Search for the cell housing the specified text and yield its [x, y] center coordinate. 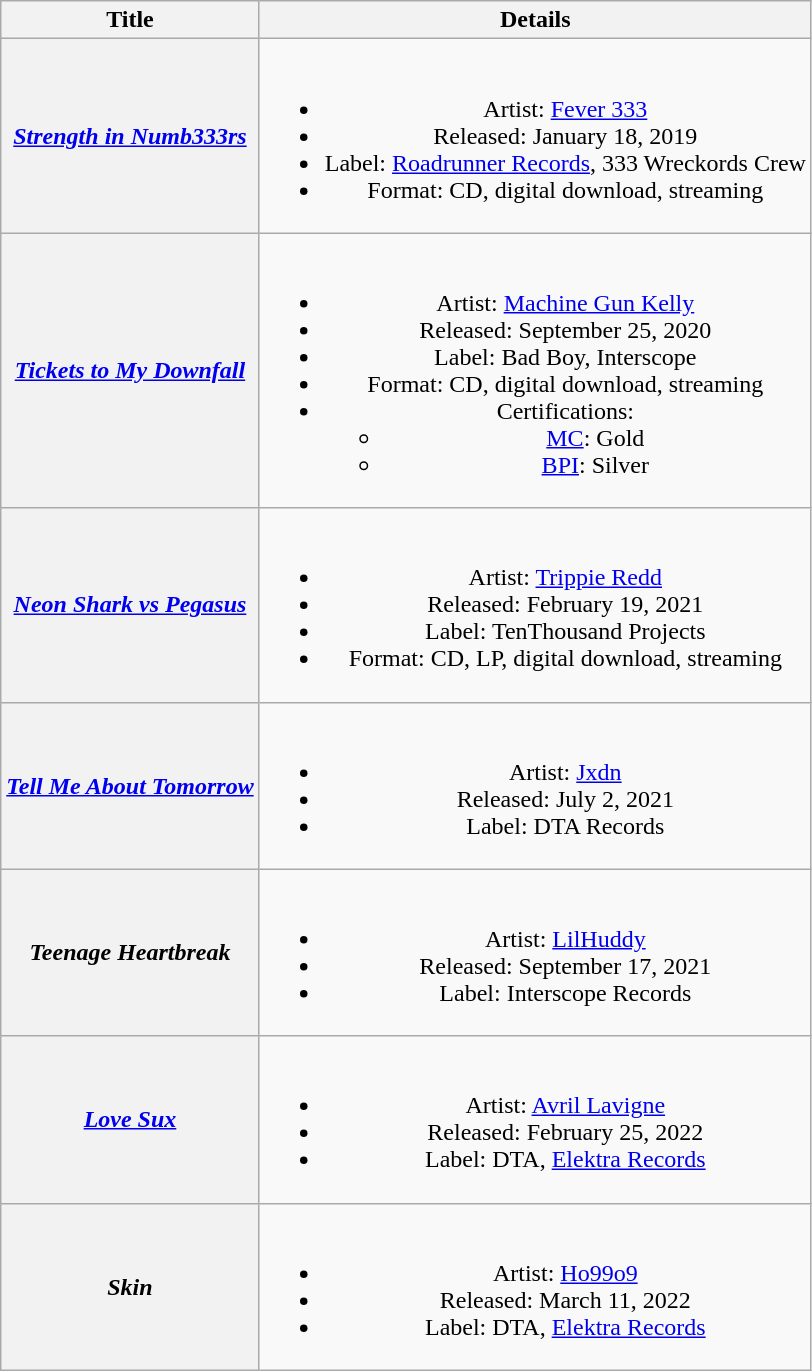
Artist: Trippie ReddReleased: February 19, 2021Label: TenThousand ProjectsFormat: CD, LP, digital download, streaming [535, 605]
Title [130, 20]
Tickets to My Downfall [130, 370]
Artist: LilHuddyReleased: September 17, 2021Label: Interscope Records [535, 952]
Artist: Fever 333Released: January 18, 2019Label: Roadrunner Records, 333 Wreckords CrewFormat: CD, digital download, streaming [535, 136]
Artist: Avril LavigneReleased: February 25, 2022Label: DTA, Elektra Records [535, 1120]
Neon Shark vs Pegasus [130, 605]
Strength in Numb333rs [130, 136]
Details [535, 20]
Skin [130, 1286]
Teenage Heartbreak [130, 952]
Artist: Ho99o9Released: March 11, 2022Label: DTA, Elektra Records [535, 1286]
Tell Me About Tomorrow [130, 786]
Love Sux [130, 1120]
Artist: JxdnReleased: July 2, 2021Label: DTA Records [535, 786]
